From the cell containing the given text, extract its center point as (x, y) coordinate. 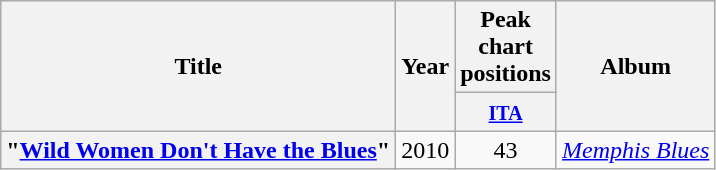
2010 (426, 150)
"Wild Women Don't Have the Blues" (198, 150)
43 (506, 150)
Album (635, 66)
Peak chart positions (506, 47)
Year (426, 66)
Title (198, 66)
Memphis Blues (635, 150)
ITA (506, 112)
